Determine the [X, Y] coordinate at the center of the cell enclosing the given text.  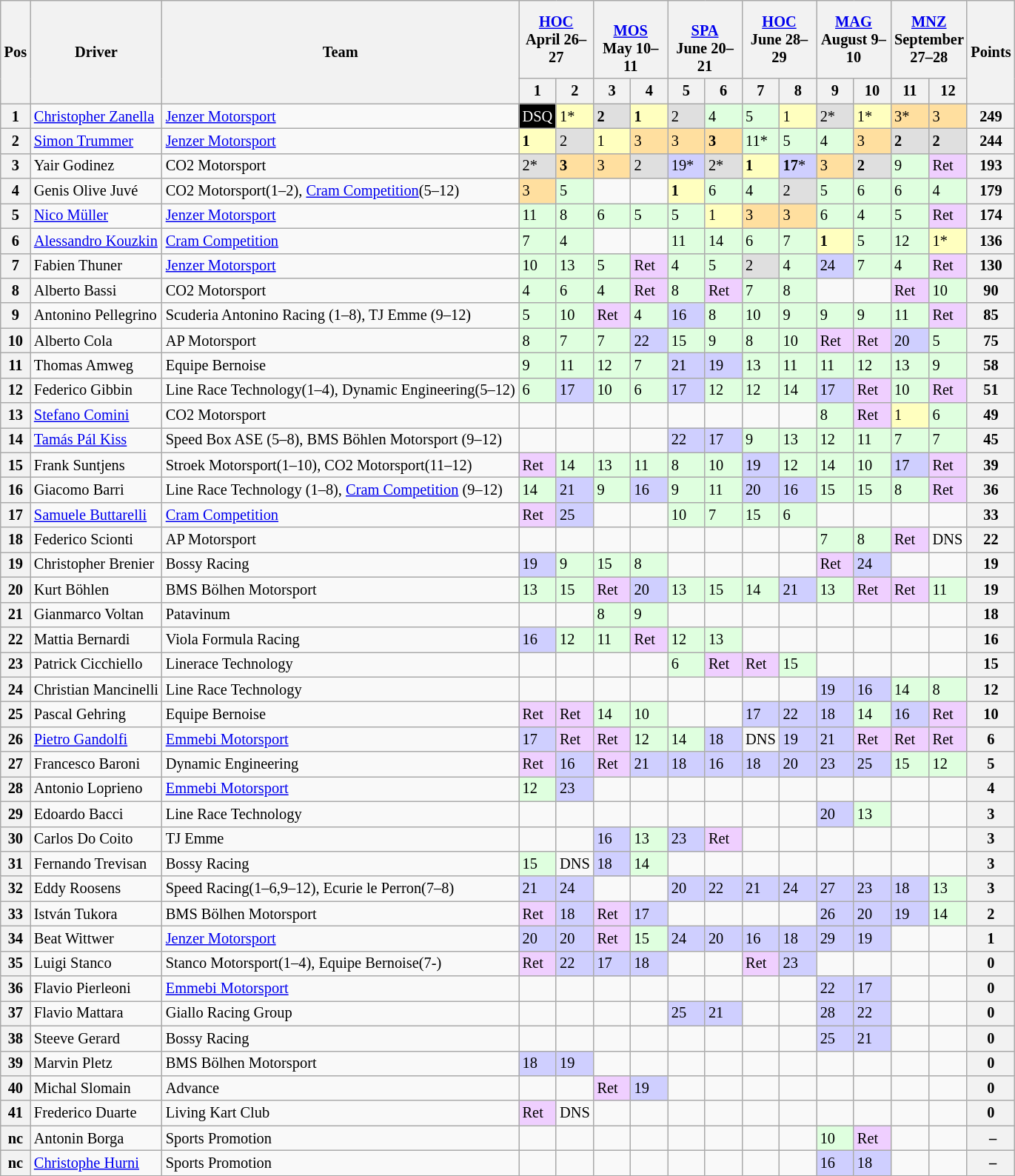
Line Race Technology(1–4), Dynamic Engineering(5–12) [341, 390]
István Tukora [96, 914]
Christophe Hurni [96, 1163]
Federico Scionti [96, 540]
Michal Slomain [96, 1088]
Giacomo Barri [96, 490]
Flavio Pierleoni [96, 989]
Eddy Roosens [96, 889]
45 [991, 440]
Flavio Mattara [96, 1013]
Edoardo Bacci [96, 814]
49 [991, 415]
Fernando Trevisan [96, 863]
Living Kart Club [341, 1113]
Beat Wittwer [96, 938]
17* [798, 166]
Frank Suntjens [96, 465]
90 [991, 290]
Patavinum [341, 615]
Alberto Bassi [96, 290]
Samuele Buttarelli [96, 515]
40 [16, 1088]
31 [16, 863]
Carlos Do Coito [96, 839]
Alberto Cola [96, 341]
Genis Olive Juvé [96, 191]
HOCApril 26–27 [557, 39]
Christopher Brenier [96, 564]
174 [991, 216]
249 [991, 116]
179 [991, 191]
34 [16, 938]
Mattia Bernardi [96, 639]
Linerace Technology [341, 664]
Points [991, 52]
Antonino Pellegrino [96, 315]
37 [16, 1013]
Thomas Amweg [96, 365]
35 [16, 963]
MNZSeptember 27–28 [928, 39]
130 [991, 266]
Driver [96, 52]
Dynamic Engineering [341, 764]
Speed Racing(1–6,9–12), Ecurie le Perron(7–8) [341, 889]
DSQ [537, 116]
HOCJune 28–29 [779, 39]
Christian Mancinelli [96, 689]
Viola Formula Racing [341, 639]
75 [991, 341]
51 [991, 390]
Tamás Pál Kiss [96, 440]
Simon Trummer [96, 141]
Kurt Böhlen [96, 589]
Advance [341, 1088]
Stanco Motorsport(1–4), Equipe Bernoise(7-) [341, 963]
Francesco Baroni [96, 764]
MOSMay 10–11 [631, 39]
Team [341, 52]
244 [991, 141]
58 [991, 365]
Steeve Gerard [96, 1038]
Patrick Cicchiello [96, 664]
Antonio Loprieno [96, 789]
30 [16, 839]
Stroek Motorsport(1–10), CO2 Motorsport(11–12) [341, 465]
Gianmarco Voltan [96, 615]
Marvin Pletz [96, 1063]
CO2 Motorsport(1–2), Cram Competition(5–12) [341, 191]
Yair Godinez [96, 166]
Alessandro Kouzkin [96, 241]
Scuderia Antonino Racing (1–8), TJ Emme (9–12) [341, 315]
Speed Box ASE (5–8), BMS Böhlen Motorsport (9–12) [341, 440]
Giallo Racing Group [341, 1013]
11* [760, 141]
SPAJune 20–21 [705, 39]
Pietro Gandolfi [96, 739]
Frederico Duarte [96, 1113]
MAGAugust 9–10 [854, 39]
Pascal Gehring [96, 714]
32 [16, 889]
19* [686, 166]
Fabien Thuner [96, 266]
Stefano Comini [96, 415]
Christopher Zanella [96, 116]
38 [16, 1038]
Antonin Borga [96, 1138]
Nico Müller [96, 216]
3* [909, 116]
193 [991, 166]
Federico Gibbin [96, 390]
TJ Emme [341, 839]
41 [16, 1113]
Pos [16, 52]
136 [991, 241]
Line Race Technology (1–8), Cram Competition (9–12) [341, 490]
Luigi Stanco [96, 963]
85 [991, 315]
